Pinpoint the cell where the given text exists, returning its [X, Y] midpoint coordinate. 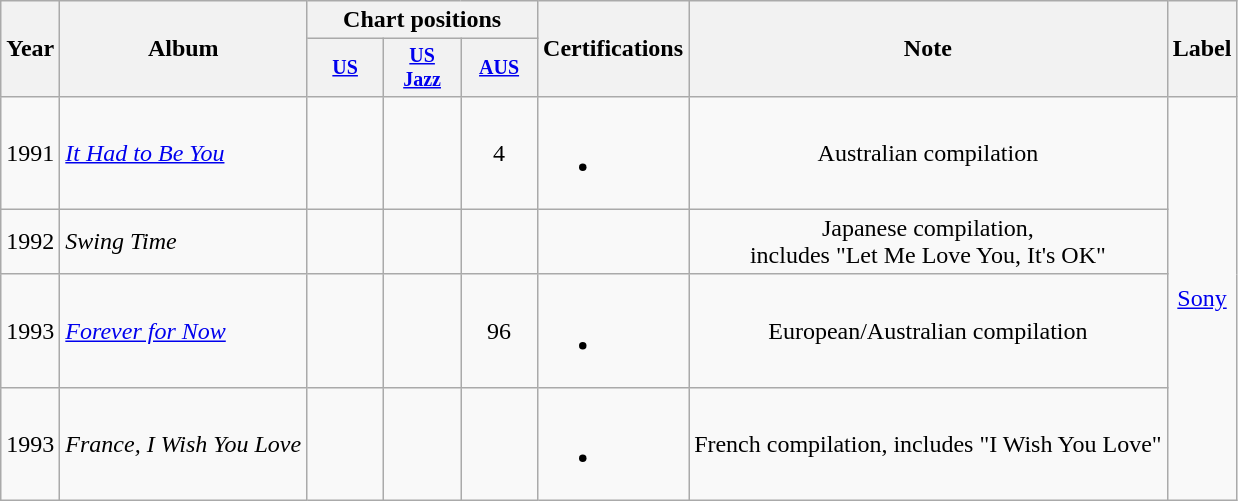
Label [1202, 49]
Australian compilation [928, 152]
France, I Wish You Love [184, 444]
Japanese compilation, includes "Let Me Love You, It's OK" [928, 242]
US [346, 68]
AUS [500, 68]
Sony [1202, 298]
1991 [30, 152]
It Had to Be You [184, 152]
French compilation, includes "I Wish You Love" [928, 444]
Note [928, 49]
Year [30, 49]
Forever for Now [184, 330]
4 [500, 152]
European/Australian compilation [928, 330]
1992 [30, 242]
Certifications [614, 49]
Swing Time [184, 242]
US Jazz [422, 68]
96 [500, 330]
Album [184, 49]
Chart positions [422, 20]
